Locate the cell with the specified text and output its (X, Y) center coordinate. 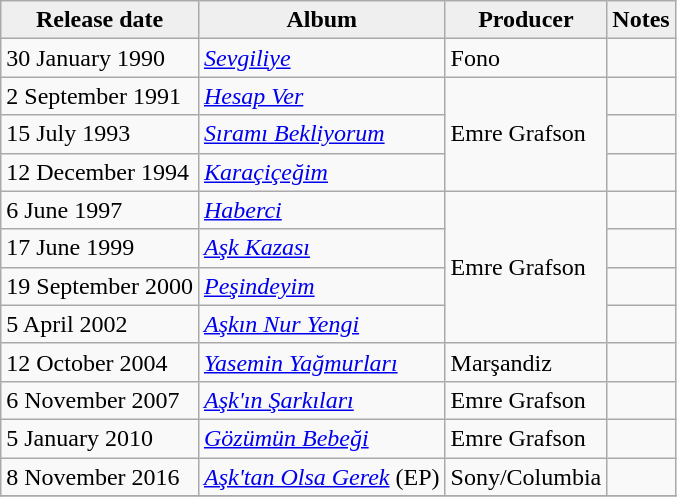
17 June 1999 (100, 248)
Karaçiçeğim (322, 172)
2 September 1991 (100, 96)
Producer (526, 20)
Fono (526, 58)
Hesap Ver (322, 96)
Gözümün Bebeği (322, 438)
Peşindeyim (322, 286)
6 November 2007 (100, 400)
Yasemin Yağmurları (322, 362)
6 June 1997 (100, 210)
Sony/Columbia (526, 477)
19 September 2000 (100, 286)
5 January 2010 (100, 438)
15 July 1993 (100, 134)
Notes (641, 20)
Haberci (322, 210)
Release date (100, 20)
5 April 2002 (100, 324)
Album (322, 20)
8 November 2016 (100, 477)
Aşk Kazası (322, 248)
12 October 2004 (100, 362)
Aşk'tan Olsa Gerek (EP) (322, 477)
Sıramı Bekliyorum (322, 134)
12 December 1994 (100, 172)
Sevgiliye (322, 58)
Marşandiz (526, 362)
Aşk'ın Şarkıları (322, 400)
30 January 1990 (100, 58)
Aşkın Nur Yengi (322, 324)
